Provide the [X, Y] coordinate of the cell's center where the given text is located.  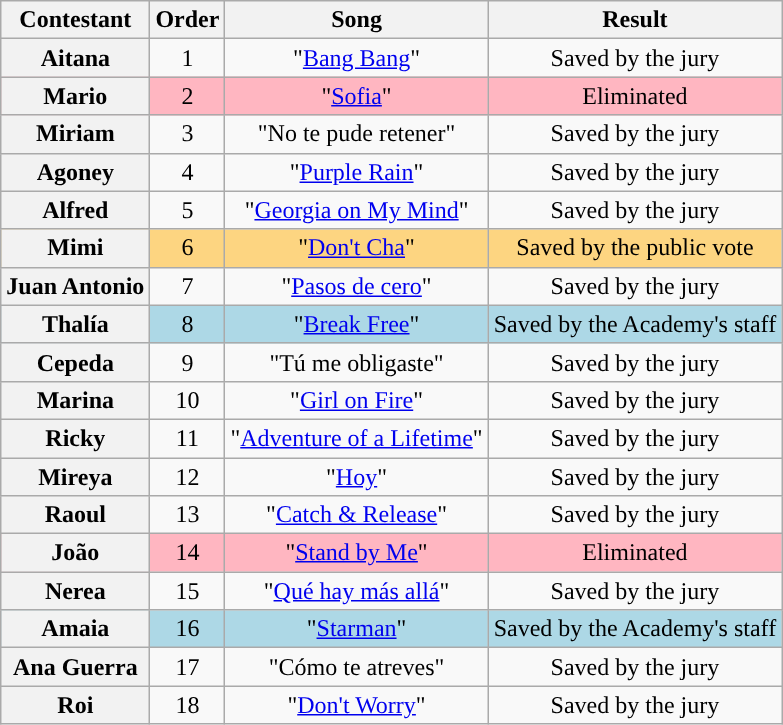
6 [188, 248]
Mario [76, 96]
"Hoy" [356, 477]
Mimi [76, 248]
14 [188, 553]
7 [188, 286]
12 [188, 477]
13 [188, 515]
Mireya [76, 477]
Contestant [76, 20]
Order [188, 20]
Marina [76, 400]
Roi [76, 705]
Juan Antonio [76, 286]
"Georgia on My Mind" [356, 210]
"Bang Bang" [356, 58]
Cepeda [76, 362]
2 [188, 96]
8 [188, 324]
Result [635, 20]
"Cómo te atreves" [356, 667]
"Starman" [356, 629]
5 [188, 210]
Raoul [76, 515]
16 [188, 629]
11 [188, 438]
9 [188, 362]
"Break Free" [356, 324]
"Stand by Me" [356, 553]
Saved by the public vote [635, 248]
1 [188, 58]
10 [188, 400]
"Tú me obligaste" [356, 362]
Miriam [76, 134]
"No te pude retener" [356, 134]
"Girl on Fire" [356, 400]
Ana Guerra [76, 667]
Ricky [76, 438]
"Don't Worry" [356, 705]
17 [188, 667]
"Purple Rain" [356, 172]
"Qué hay más allá" [356, 591]
Agoney [76, 172]
Alfred [76, 210]
3 [188, 134]
Amaia [76, 629]
4 [188, 172]
Nerea [76, 591]
Aitana [76, 58]
"Sofia" [356, 96]
15 [188, 591]
"Adventure of a Lifetime" [356, 438]
"Catch & Release" [356, 515]
Song [356, 20]
Thalía [76, 324]
"Don't Cha" [356, 248]
João [76, 553]
18 [188, 705]
"Pasos de cero" [356, 286]
